Capture the cell that displays the provided text and extract its (X, Y) central coordinate. 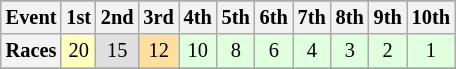
10 (198, 51)
3rd (159, 17)
6th (274, 17)
20 (78, 51)
15 (118, 51)
3 (350, 51)
6 (274, 51)
4 (312, 51)
10th (431, 17)
8th (350, 17)
Event (32, 17)
12 (159, 51)
1st (78, 17)
9th (388, 17)
5th (236, 17)
Races (32, 51)
8 (236, 51)
1 (431, 51)
7th (312, 17)
2nd (118, 17)
2 (388, 51)
4th (198, 17)
